Return [X, Y] of the center of cell containing provided text 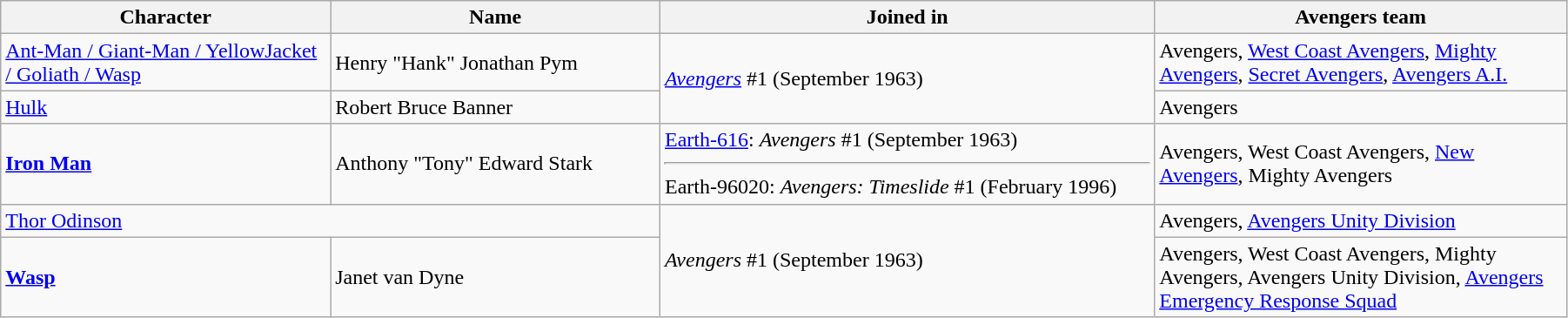
Avengers team [1361, 17]
Avengers [1361, 107]
Hulk [165, 107]
Iron Man [165, 164]
Avengers, West Coast Avengers, Mighty Avengers, Avengers Unity Division, Avengers Emergency Response Squad [1361, 277]
Henry "Hank" Jonathan Pym [496, 63]
Avengers, Avengers Unity Division [1361, 220]
Character [165, 17]
Wasp [165, 277]
Avengers, West Coast Avengers, Mighty Avengers, Secret Avengers, Avengers A.I. [1361, 63]
Name [496, 17]
Earth-616: Avengers #1 (September 1963)Earth-96020: Avengers: Timeslide #1 (February 1996) [907, 164]
Thor Odinson [331, 220]
Ant-Man / Giant-Man / YellowJacket / Goliath / Wasp [165, 63]
Janet van Dyne [496, 277]
Robert Bruce Banner [496, 107]
Avengers, West Coast Avengers, New Avengers, Mighty Avengers [1361, 164]
Anthony "Tony" Edward Stark [496, 164]
Joined in [907, 17]
